Pinpoint the cell where the given text exists, returning its (x, y) midpoint coordinate. 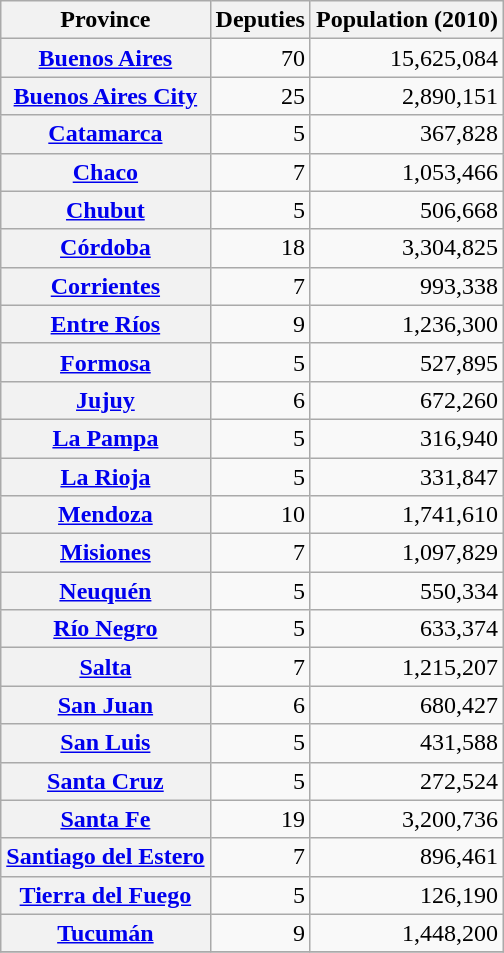
126,190 (406, 895)
Buenos Aires (106, 58)
316,940 (406, 438)
Santiago del Estero (106, 857)
527,895 (406, 362)
1,053,466 (406, 172)
Chaco (106, 172)
San Juan (106, 705)
Buenos Aires City (106, 96)
Santa Fe (106, 819)
Population (2010) (406, 20)
431,588 (406, 743)
993,338 (406, 286)
Province (106, 20)
18 (260, 248)
680,427 (406, 705)
367,828 (406, 134)
2,890,151 (406, 96)
Córdoba (106, 248)
70 (260, 58)
1,215,207 (406, 667)
Deputies (260, 20)
1,741,610 (406, 515)
Jujuy (106, 400)
1,448,200 (406, 933)
1,097,829 (406, 553)
15,625,084 (406, 58)
Mendoza (106, 515)
La Rioja (106, 477)
Chubut (106, 210)
506,668 (406, 210)
331,847 (406, 477)
Corrientes (106, 286)
10 (260, 515)
272,524 (406, 781)
Río Negro (106, 629)
896,461 (406, 857)
1,236,300 (406, 324)
Neuquén (106, 591)
25 (260, 96)
Formosa (106, 362)
Entre Ríos (106, 324)
La Pampa (106, 438)
Tucumán (106, 933)
Santa Cruz (106, 781)
Misiones (106, 553)
550,334 (406, 591)
672,260 (406, 400)
19 (260, 819)
Tierra del Fuego (106, 895)
Salta (106, 667)
San Luis (106, 743)
3,200,736 (406, 819)
3,304,825 (406, 248)
Catamarca (106, 134)
633,374 (406, 629)
